Find where the given text appears and provide that cell's center as [X, Y] coordinate. 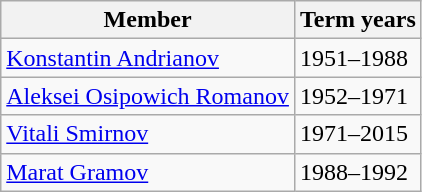
Term years [358, 20]
Member [148, 20]
1951–1988 [358, 58]
1988–1992 [358, 172]
1952–1971 [358, 96]
1971–2015 [358, 134]
Konstantin Andrianov [148, 58]
Marat Gramov [148, 172]
Vitali Smirnov [148, 134]
Aleksei Osipowich Romanov [148, 96]
